Identify which cell holds the provided text, then report its (x, y) central coordinate. 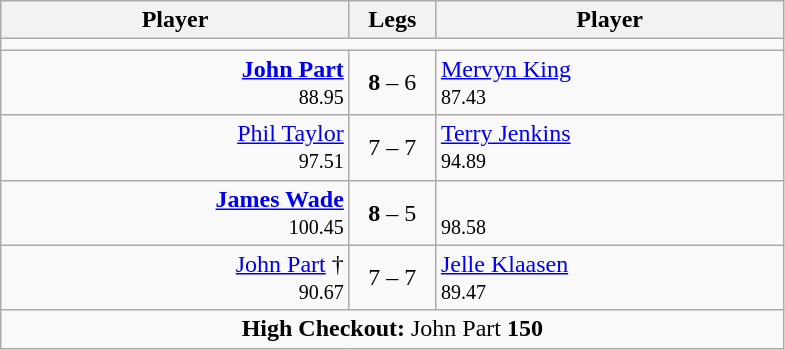
Legs (392, 20)
John Part 88.95 (176, 82)
98.58 (610, 212)
John Part † 90.67 (176, 278)
8 – 5 (392, 212)
Jelle Klaasen 89.47 (610, 278)
Phil Taylor 97.51 (176, 148)
Mervyn King 87.43 (610, 82)
8 – 6 (392, 82)
Terry Jenkins 94.89 (610, 148)
James Wade 100.45 (176, 212)
High Checkout: John Part 150 (392, 329)
